Determine the [x, y] coordinate at the center of the cell enclosing the given text.  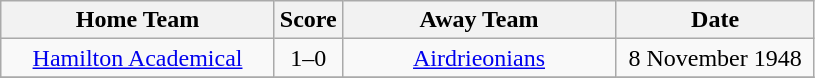
Date [716, 20]
Airdrieonians [479, 58]
Hamilton Academical [138, 58]
8 November 1948 [716, 58]
1–0 [308, 58]
Home Team [138, 20]
Score [308, 20]
Away Team [479, 20]
